Extract the (x, y) coordinate from the center of the cell holding the provided text.  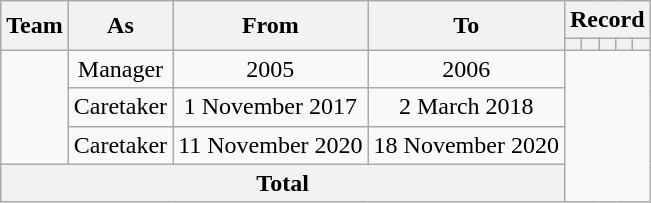
2 March 2018 (466, 107)
Manager (120, 69)
As (120, 26)
2006 (466, 69)
18 November 2020 (466, 145)
Total (283, 183)
2005 (270, 69)
To (466, 26)
11 November 2020 (270, 145)
1 November 2017 (270, 107)
Record (607, 20)
Team (35, 26)
From (270, 26)
